Capture the cell that displays the provided text and extract its [x, y] central coordinate. 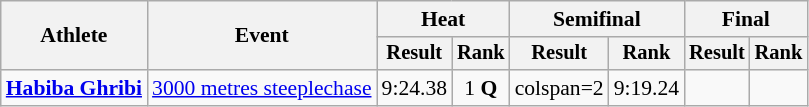
3000 metres steeplechase [262, 88]
9:24.38 [414, 88]
Athlete [74, 36]
Final [746, 19]
Event [262, 36]
Heat [444, 19]
Habiba Ghribi [74, 88]
Semifinal [598, 19]
1 Q [481, 88]
colspan=2 [560, 88]
9:19.24 [646, 88]
